Provide the [X, Y] coordinate of the cell's center where the given text is located.  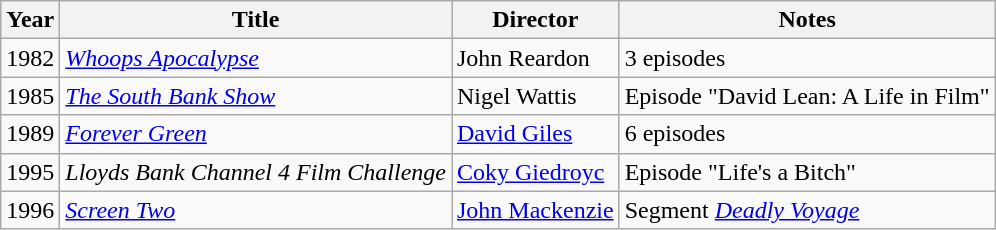
Forever Green [256, 134]
Title [256, 20]
6 episodes [807, 134]
Lloyds Bank Channel 4 Film Challenge [256, 172]
Notes [807, 20]
The South Bank Show [256, 96]
3 episodes [807, 58]
John Reardon [536, 58]
Coky Giedroyc [536, 172]
1995 [30, 172]
Screen Two [256, 210]
Year [30, 20]
1996 [30, 210]
Segment Deadly Voyage [807, 210]
John Mackenzie [536, 210]
1982 [30, 58]
Episode "Life's a Bitch" [807, 172]
Nigel Wattis [536, 96]
David Giles [536, 134]
Whoops Apocalypse [256, 58]
Episode "David Lean: A Life in Film" [807, 96]
Director [536, 20]
1989 [30, 134]
1985 [30, 96]
